From the cell containing the given text, extract its center point as [X, Y] coordinate. 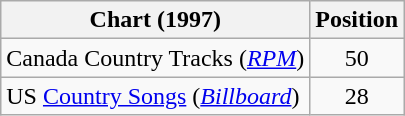
Canada Country Tracks (RPM) [156, 58]
Position [357, 20]
US Country Songs (Billboard) [156, 96]
Chart (1997) [156, 20]
28 [357, 96]
50 [357, 58]
